For the text-containing cell, return its midpoint in [X, Y] coordinate format. 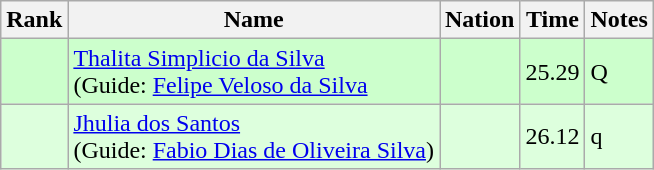
25.29 [552, 72]
Name [254, 20]
Thalita Simplicio da Silva(Guide: Felipe Veloso da Silva [254, 72]
Q [619, 72]
Nation [480, 20]
q [619, 136]
Notes [619, 20]
Jhulia dos Santos(Guide: Fabio Dias de Oliveira Silva) [254, 136]
Time [552, 20]
26.12 [552, 136]
Rank [34, 20]
